Find where the given text appears and provide that cell's center as [x, y] coordinate. 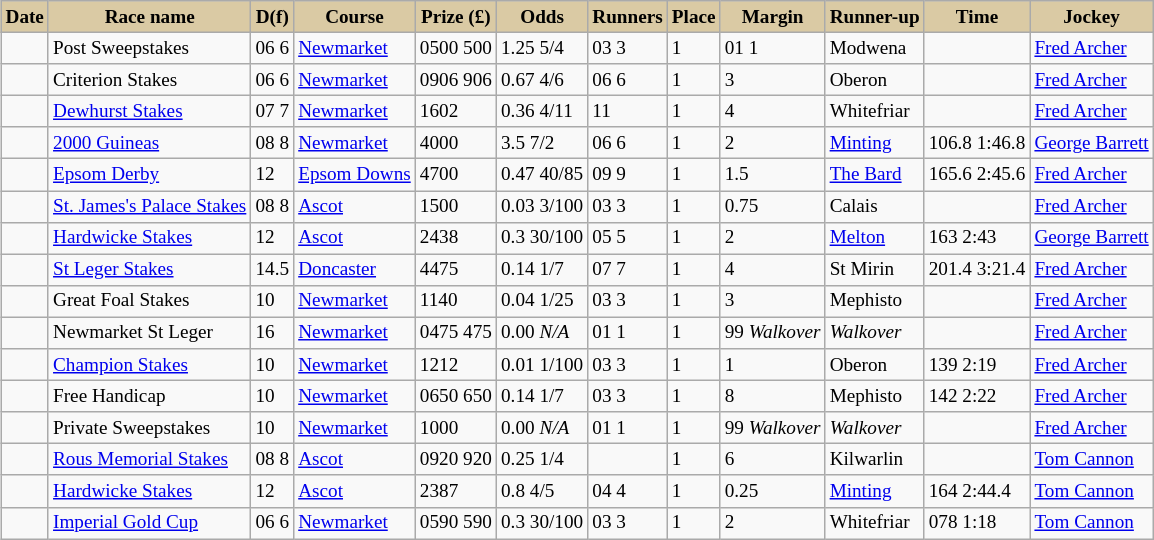
0.25 [772, 491]
Epsom Derby [149, 175]
142 2:22 [977, 396]
4700 [456, 175]
14.5 [272, 270]
Champion Stakes [149, 365]
0.04 1/25 [542, 301]
Place [694, 17]
Jockey [1092, 17]
Free Handicap [149, 396]
Course [355, 17]
4475 [456, 270]
0.03 3/100 [542, 206]
0906 906 [456, 80]
Date [25, 17]
0590 590 [456, 523]
2000 Guineas [149, 143]
2438 [456, 238]
0.36 4/11 [542, 111]
0920 920 [456, 460]
4000 [456, 143]
165.6 2:45.6 [977, 175]
Time [977, 17]
0.25 1/4 [542, 460]
078 1:18 [977, 523]
Post Sweepstakes [149, 48]
1212 [456, 365]
09 9 [628, 175]
St Mirin [874, 270]
Odds [542, 17]
Doncaster [355, 270]
8 [772, 396]
2387 [456, 491]
106.8 1:46.8 [977, 143]
1.25 5/4 [542, 48]
The Bard [874, 175]
05 5 [628, 238]
Runner-up [874, 17]
D(f) [272, 17]
11 [628, 111]
0.01 1/100 [542, 365]
Dewhurst Stakes [149, 111]
Melton [874, 238]
1500 [456, 206]
Private Sweepstakes [149, 428]
Kilwarlin [874, 460]
0.47 40/85 [542, 175]
1000 [456, 428]
Margin [772, 17]
St Leger Stakes [149, 270]
04 4 [628, 491]
Criterion Stakes [149, 80]
201.4 3:21.4 [977, 270]
0650 650 [456, 396]
Race name [149, 17]
Epsom Downs [355, 175]
0475 475 [456, 333]
Modwena [874, 48]
0.75 [772, 206]
163 2:43 [977, 238]
Runners [628, 17]
0500 500 [456, 48]
164 2:44.4 [977, 491]
0.67 4/6 [542, 80]
139 2:19 [977, 365]
Calais [874, 206]
Imperial Gold Cup [149, 523]
3.5 7/2 [542, 143]
1602 [456, 111]
Newmarket St Leger [149, 333]
Great Foal Stakes [149, 301]
St. James's Palace Stakes [149, 206]
6 [772, 460]
16 [272, 333]
Rous Memorial Stakes [149, 460]
1.5 [772, 175]
0.8 4/5 [542, 491]
1140 [456, 301]
Prize (£) [456, 17]
